Find where the given text appears and provide that cell's center as (X, Y) coordinate. 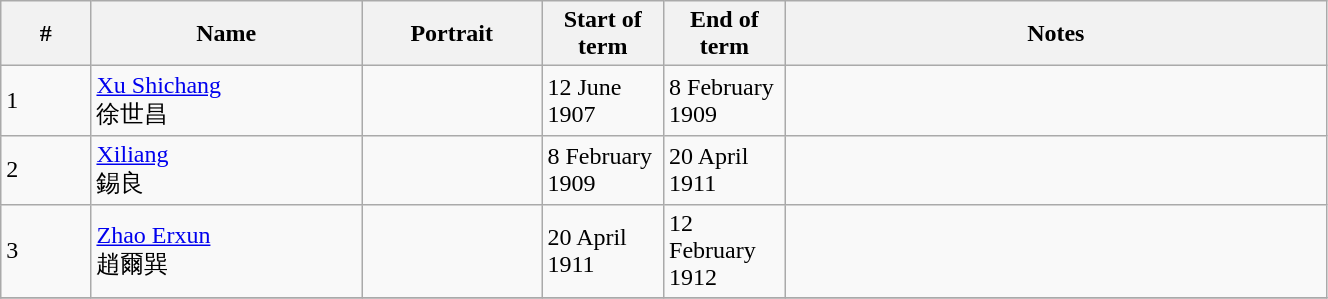
1 (46, 101)
Portrait (452, 34)
End of term (725, 34)
2 (46, 170)
Notes (1056, 34)
12 June 1907 (603, 101)
Xu Shichang徐世昌 (226, 101)
Xiliang錫良 (226, 170)
# (46, 34)
Zhao Erxun趙爾巽 (226, 251)
3 (46, 251)
Start of term (603, 34)
Name (226, 34)
12 February 1912 (725, 251)
